Pinpoint the cell where the given text exists, returning its (X, Y) midpoint coordinate. 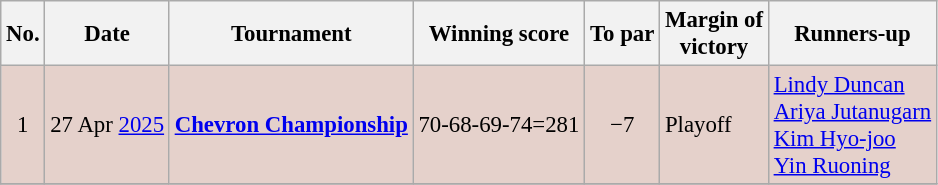
70-68-69-74=281 (499, 126)
Chevron Championship (291, 126)
To par (622, 34)
1 (23, 126)
27 Apr 2025 (107, 126)
Winning score (499, 34)
Lindy Duncan Ariya Jutanugarn Kim Hyo-joo Yin Ruoning (852, 126)
Date (107, 34)
Tournament (291, 34)
No. (23, 34)
Margin ofvictory (714, 34)
Playoff (714, 126)
−7 (622, 126)
Runners-up (852, 34)
